Return [X, Y] of the center of cell containing provided text 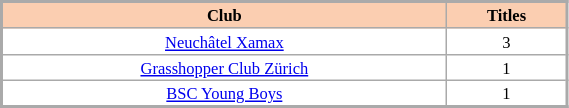
3 [506, 41]
BSC Young Boys [224, 93]
Club [224, 16]
Grasshopper Club Zürich [224, 67]
Neuchâtel Xamax [224, 41]
Titles [506, 16]
